Search for the cell housing the specified text and yield its (x, y) center coordinate. 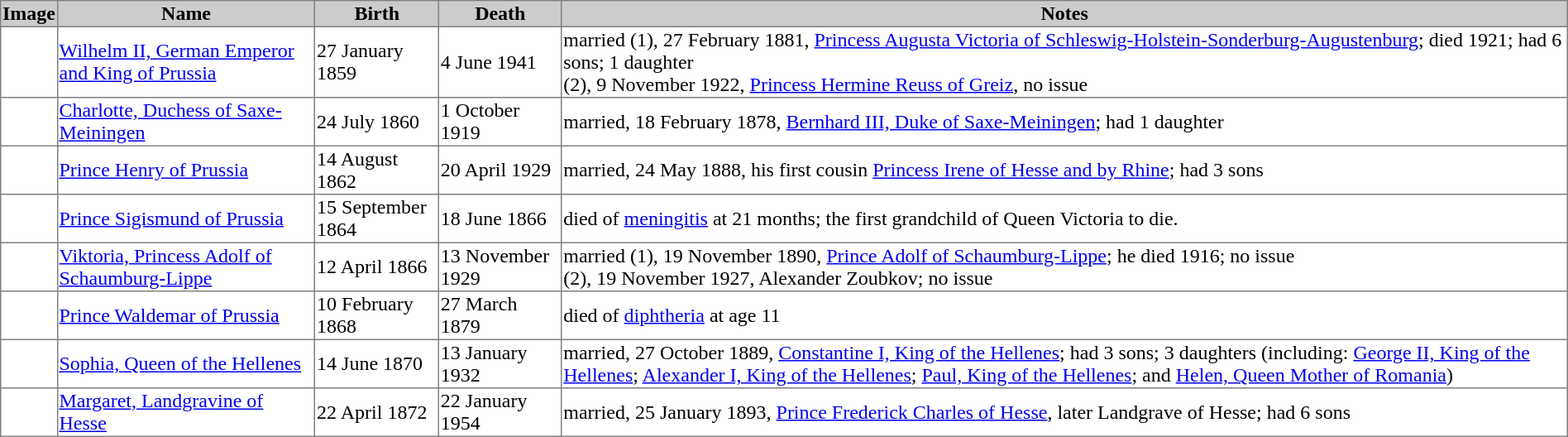
18 June 1866 (500, 218)
Prince Henry of Prussia (186, 170)
12 April 1866 (377, 267)
Charlotte, Duchess of Saxe-Meiningen (186, 122)
14 June 1870 (377, 363)
20 April 1929 (500, 170)
27 January 1859 (377, 62)
27 March 1879 (500, 315)
1 October 1919 (500, 122)
Margaret, Landgravine of Hesse (186, 412)
14 August 1862 (377, 170)
married, 25 January 1893, Prince Frederick Charles of Hesse, later Landgrave of Hesse; had 6 sons (1064, 412)
died of meningitis at 21 months; the first grandchild of Queen Victoria to die. (1064, 218)
10 February 1868 (377, 315)
married, 18 February 1878, Bernhard III, Duke of Saxe-Meiningen; had 1 daughter (1064, 122)
24 July 1860 (377, 122)
died of diphtheria at age 11 (1064, 315)
Prince Waldemar of Prussia (186, 315)
Viktoria, Princess Adolf of Schaumburg-Lippe (186, 267)
Prince Sigismund of Prussia (186, 218)
Notes (1064, 14)
married (1), 19 November 1890, Prince Adolf of Schaumburg-Lippe; he died 1916; no issue(2), 19 November 1927, Alexander Zoubkov; no issue (1064, 267)
4 June 1941 (500, 62)
Name (186, 14)
22 April 1872 (377, 412)
Wilhelm II, German Emperor and King of Prussia (186, 62)
13 January 1932 (500, 363)
married, 24 May 1888, his first cousin Princess Irene of Hesse and by Rhine; had 3 sons (1064, 170)
13 November 1929 (500, 267)
Sophia, Queen of the Hellenes (186, 363)
15 September 1864 (377, 218)
22 January 1954 (500, 412)
Image (29, 14)
Birth (377, 14)
Death (500, 14)
